Find where the given text appears and provide that cell's center as [x, y] coordinate. 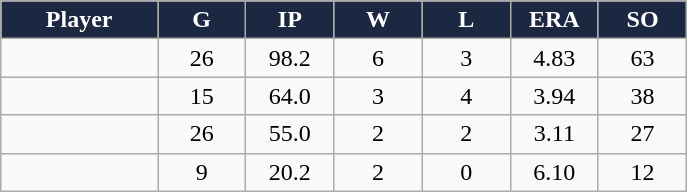
3.94 [554, 96]
4 [466, 96]
27 [642, 134]
38 [642, 96]
98.2 [290, 58]
L [466, 20]
15 [202, 96]
0 [466, 172]
63 [642, 58]
64.0 [290, 96]
SO [642, 20]
6 [378, 58]
IP [290, 20]
9 [202, 172]
ERA [554, 20]
55.0 [290, 134]
Player [80, 20]
G [202, 20]
3.11 [554, 134]
W [378, 20]
12 [642, 172]
6.10 [554, 172]
20.2 [290, 172]
4.83 [554, 58]
